Locate the cell with the specified text and output its [X, Y] center coordinate. 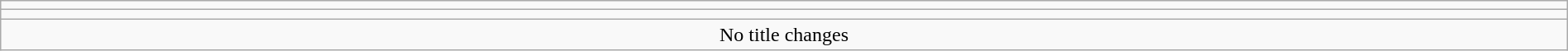
No title changes [784, 35]
